Return the [x, y] coordinate for the center point of the cell that contains the specified text.  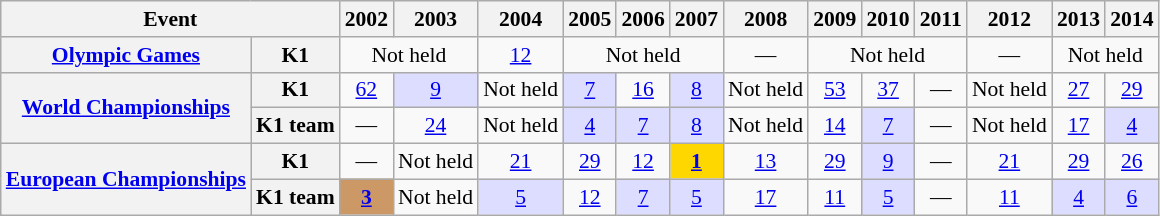
Olympic Games [126, 55]
European Championships [126, 180]
26 [1132, 162]
3 [366, 197]
2014 [1132, 19]
37 [888, 90]
2011 [941, 19]
2010 [888, 19]
2007 [696, 19]
2006 [642, 19]
2002 [366, 19]
62 [366, 90]
2013 [1078, 19]
2008 [766, 19]
24 [436, 126]
53 [834, 90]
14 [834, 126]
2003 [436, 19]
6 [1132, 197]
Event [170, 19]
2012 [1010, 19]
2009 [834, 19]
1 [696, 162]
16 [642, 90]
27 [1078, 90]
2004 [520, 19]
2005 [590, 19]
World Championships [126, 108]
13 [766, 162]
